Return (X, Y) of the center of cell containing provided text 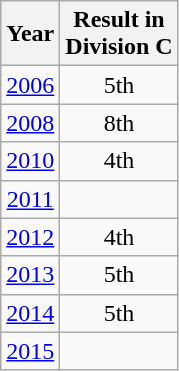
2006 (30, 85)
2010 (30, 161)
2011 (30, 199)
Result inDivision C (119, 34)
8th (119, 123)
2014 (30, 313)
2008 (30, 123)
2013 (30, 275)
2012 (30, 237)
2015 (30, 351)
Year (30, 34)
